Find where the given text appears and provide that cell's center as (X, Y) coordinate. 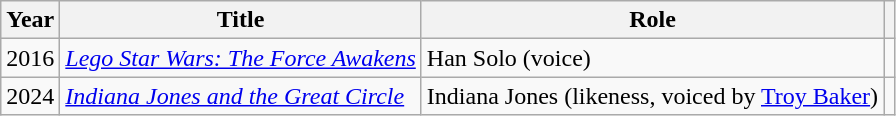
Lego Star Wars: The Force Awakens (241, 58)
Indiana Jones (likeness, voiced by Troy Baker) (652, 96)
2024 (30, 96)
Role (652, 20)
Year (30, 20)
Title (241, 20)
2016 (30, 58)
Indiana Jones and the Great Circle (241, 96)
Han Solo (voice) (652, 58)
